Return (x, y) of the center of cell containing provided text 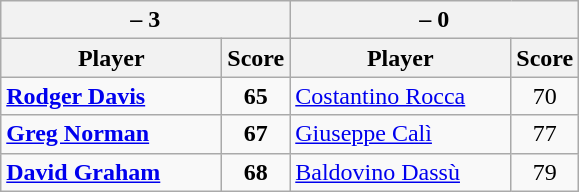
68 (256, 172)
79 (545, 172)
Greg Norman (112, 134)
77 (545, 134)
– 3 (146, 20)
David Graham (112, 172)
Rodger Davis (112, 96)
Costantino Rocca (400, 96)
65 (256, 96)
Baldovino Dassù (400, 172)
70 (545, 96)
– 0 (434, 20)
67 (256, 134)
Giuseppe Calì (400, 134)
